Provide the [X, Y] coordinate of the cell's center where the given text is located.  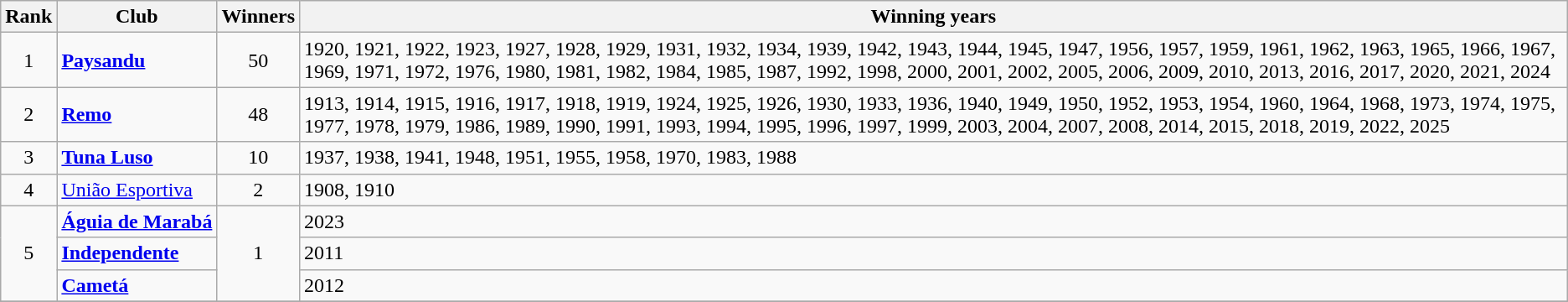
10 [258, 158]
Winning years [934, 17]
4 [28, 190]
União Esportiva [137, 190]
Paysandu [137, 60]
1908, 1910 [934, 190]
Remo [137, 114]
48 [258, 114]
Águia de Marabá [137, 221]
Cametá [137, 285]
50 [258, 60]
2012 [934, 285]
Independente [137, 253]
Tuna Luso [137, 158]
Winners [258, 17]
5 [28, 253]
3 [28, 158]
Rank [28, 17]
2023 [934, 221]
2011 [934, 253]
Club [137, 17]
1937, 1938, 1941, 1948, 1951, 1955, 1958, 1970, 1983, 1988 [934, 158]
